Capture the cell that displays the provided text and extract its (x, y) central coordinate. 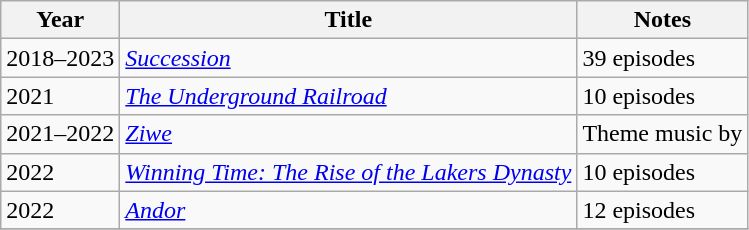
2021–2022 (60, 134)
Title (348, 20)
Succession (348, 58)
Notes (662, 20)
Year (60, 20)
39 episodes (662, 58)
The Underground Railroad (348, 96)
Theme music by (662, 134)
12 episodes (662, 210)
Andor (348, 210)
Winning Time: The Rise of the Lakers Dynasty (348, 172)
2021 (60, 96)
Ziwe (348, 134)
2018–2023 (60, 58)
